Scan for the cell matching the given text and deliver its [X, Y] coordinate at center. 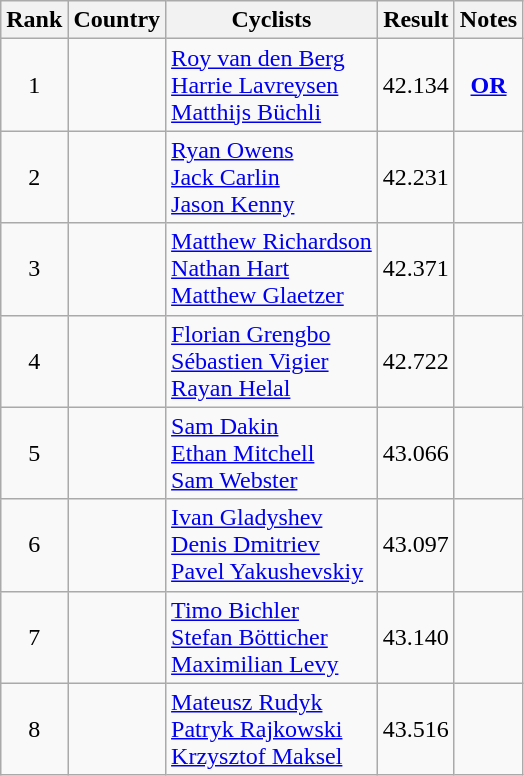
Roy van den BergHarrie LavreysenMatthijs Büchli [272, 85]
1 [34, 85]
42.231 [416, 177]
7 [34, 637]
43.516 [416, 729]
43.140 [416, 637]
Result [416, 20]
4 [34, 361]
43.066 [416, 453]
3 [34, 269]
2 [34, 177]
43.097 [416, 545]
Timo BichlerStefan BötticherMaximilian Levy [272, 637]
Country [117, 20]
Ryan OwensJack CarlinJason Kenny [272, 177]
Notes [488, 20]
OR [488, 85]
8 [34, 729]
42.722 [416, 361]
5 [34, 453]
42.371 [416, 269]
42.134 [416, 85]
Matthew RichardsonNathan HartMatthew Glaetzer [272, 269]
Rank [34, 20]
Sam DakinEthan MitchellSam Webster [272, 453]
Florian GrengboSébastien VigierRayan Helal [272, 361]
Mateusz RudykPatryk RajkowskiKrzysztof Maksel [272, 729]
Cyclists [272, 20]
Ivan GladyshevDenis DmitrievPavel Yakushevskiy [272, 545]
6 [34, 545]
